Provide the (x, y) coordinate of the cell's center where the given text is located.  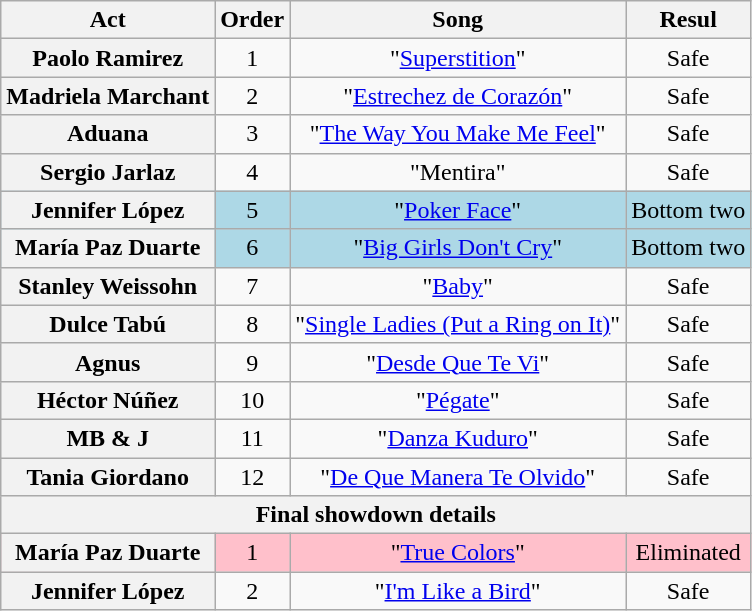
Paolo Ramirez (108, 58)
"De Que Manera Te Olvido" (458, 477)
Stanley Weissohn (108, 286)
Resul (688, 20)
"Superstition" (458, 58)
Final showdown details (376, 515)
6 (252, 248)
Dulce Tabú (108, 324)
"I'm Like a Bird" (458, 591)
"Big Girls Don't Cry" (458, 248)
9 (252, 362)
"The Way You Make Me Feel" (458, 134)
"True Colors" (458, 553)
Eliminated (688, 553)
Madriela Marchant (108, 96)
"Estrechez de Corazón" (458, 96)
"Mentira" (458, 172)
"Danza Kuduro" (458, 438)
7 (252, 286)
Tania Giordano (108, 477)
Song (458, 20)
12 (252, 477)
11 (252, 438)
4 (252, 172)
MB & J (108, 438)
Act (108, 20)
Aduana (108, 134)
Héctor Núñez (108, 400)
8 (252, 324)
3 (252, 134)
Sergio Jarlaz (108, 172)
10 (252, 400)
"Desde Que Te Vi" (458, 362)
5 (252, 210)
"Single Ladies (Put a Ring on It)" (458, 324)
"Baby" (458, 286)
"Poker Face" (458, 210)
"Pégate" (458, 400)
Order (252, 20)
Agnus (108, 362)
